Identify which cell holds the provided text, then report its (x, y) central coordinate. 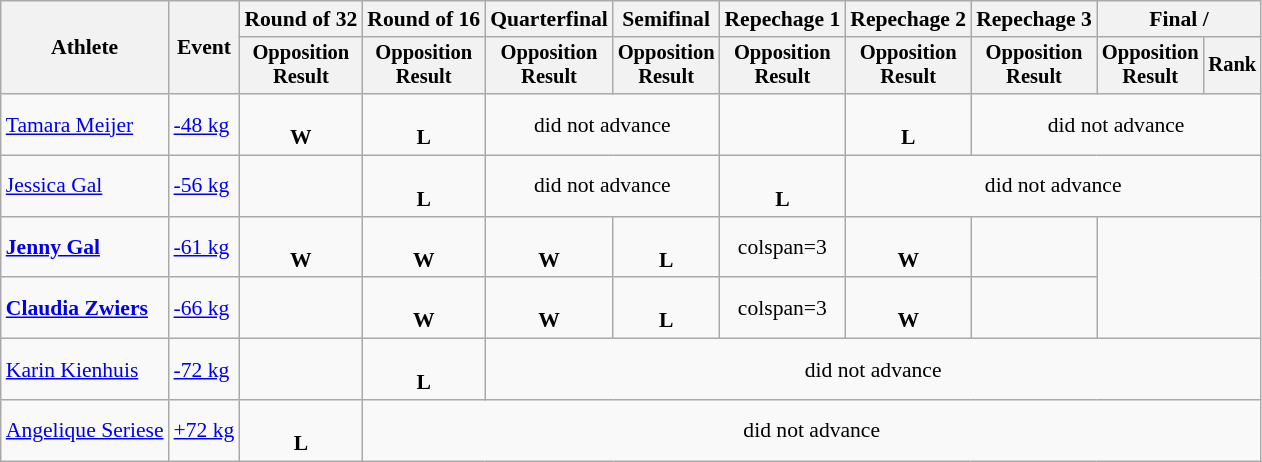
-72 kg (204, 370)
Quarterfinal (549, 19)
Repechage 1 (782, 19)
Angelique Seriese (85, 430)
Repechage 3 (1034, 19)
Event (204, 48)
Jenny Gal (85, 248)
Final / (1179, 19)
Rank (1233, 66)
Jessica Gal (85, 186)
Athlete (85, 48)
-56 kg (204, 186)
-48 kg (204, 124)
Semifinal (666, 19)
Tamara Meijer (85, 124)
Repechage 2 (908, 19)
Karin Kienhuis (85, 370)
Claudia Zwiers (85, 308)
Round of 32 (300, 19)
+72 kg (204, 430)
Round of 16 (424, 19)
-61 kg (204, 248)
-66 kg (204, 308)
